For the text-containing cell, return its midpoint in [X, Y] coordinate format. 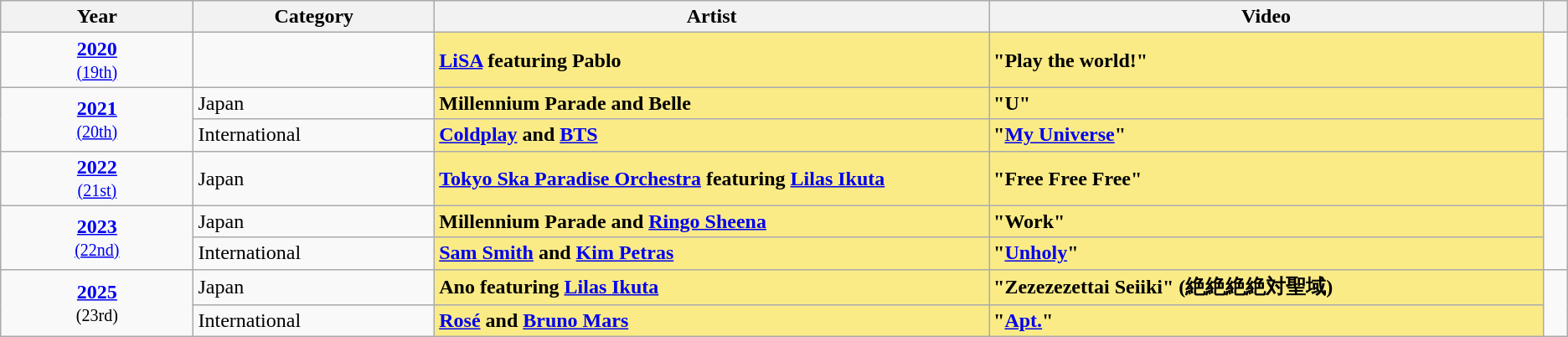
Rosé and Bruno Mars [712, 321]
Category [314, 17]
Ano featuring Lilas Ikuta [712, 287]
Artist [712, 17]
"Apt." [1266, 321]
LiSA featuring Pablo [712, 60]
"Free Free Free" [1266, 178]
2021(20th) [97, 119]
2020(19th) [97, 60]
"U" [1266, 103]
"Zezezezettai Seiiki" (絶絶絶絶対聖域) [1266, 287]
Video [1266, 17]
2025(23rd) [97, 303]
Year [97, 17]
"Unholy" [1266, 253]
"Play the world!" [1266, 60]
Millennium Parade and Belle [712, 103]
"Work" [1266, 221]
2023(22nd) [97, 237]
Millennium Parade and Ringo Sheena [712, 221]
Sam Smith and Kim Petras [712, 253]
Coldplay and BTS [712, 135]
2022(21st) [97, 178]
Tokyo Ska Paradise Orchestra featuring Lilas Ikuta [712, 178]
"My Universe" [1266, 135]
